Extract the (X, Y) coordinate from the center of the cell holding the provided text.  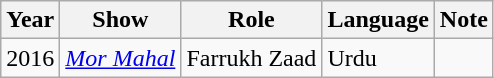
Year (30, 20)
Urdu (378, 58)
Language (378, 20)
Note (464, 20)
Show (120, 20)
2016 (30, 58)
Mor Mahal (120, 58)
Role (252, 20)
Farrukh Zaad (252, 58)
